Pinpoint the cell where the given text exists, returning its (x, y) midpoint coordinate. 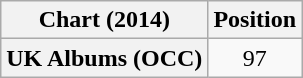
97 (255, 58)
UK Albums (OCC) (104, 58)
Chart (2014) (104, 20)
Position (255, 20)
